Determine the (X, Y) coordinate at the center of the cell enclosing the given text.  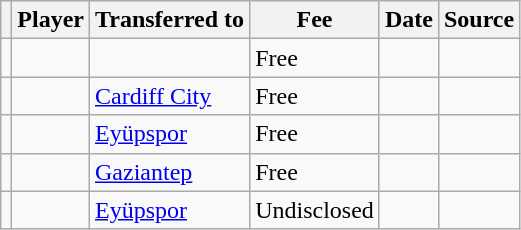
Source (478, 20)
Gaziantep (170, 172)
Transferred to (170, 20)
Date (408, 20)
Fee (315, 20)
Cardiff City (170, 96)
Undisclosed (315, 210)
Player (51, 20)
